Return the [X, Y] coordinate for the center point of the cell that contains the specified text.  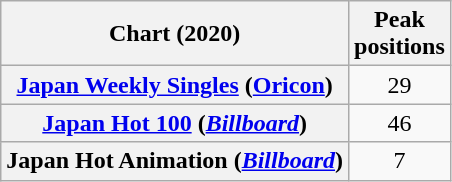
Chart (2020) [175, 34]
7 [400, 161]
Japan Hot 100 (Billboard) [175, 123]
46 [400, 123]
29 [400, 85]
Japan Weekly Singles (Oricon) [175, 85]
Peakpositions [400, 34]
Japan Hot Animation (Billboard) [175, 161]
